Find where the given text appears and provide that cell's center as [X, Y] coordinate. 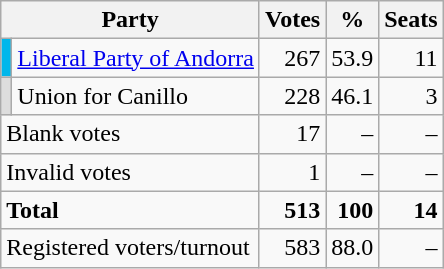
3 [411, 96]
17 [292, 134]
Votes [292, 20]
Union for Canillo [136, 96]
Invalid votes [130, 172]
88.0 [352, 248]
Seats [411, 20]
46.1 [352, 96]
267 [292, 58]
% [352, 20]
Blank votes [130, 134]
583 [292, 248]
1 [292, 172]
Total [130, 210]
53.9 [352, 58]
11 [411, 58]
Party [130, 20]
14 [411, 210]
Registered voters/turnout [130, 248]
100 [352, 210]
Liberal Party of Andorra [136, 58]
228 [292, 96]
513 [292, 210]
